Return [x, y] of the center of cell containing provided text 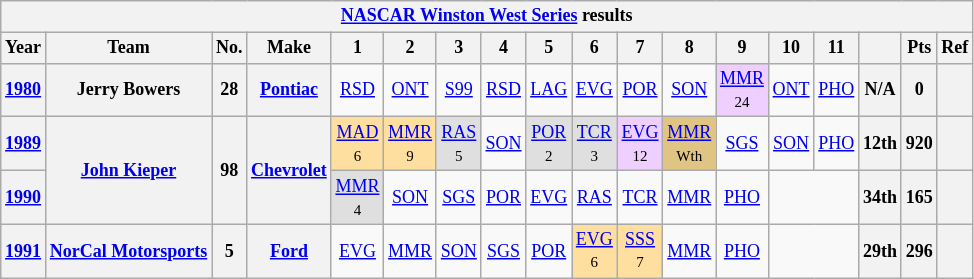
9 [742, 48]
NorCal Motorsports [128, 251]
2 [410, 48]
6 [595, 48]
3 [458, 48]
MMR9 [410, 144]
296 [919, 251]
MAD6 [358, 144]
29th [880, 251]
11 [836, 48]
8 [690, 48]
1990 [24, 197]
MMR24 [742, 90]
N/A [880, 90]
MMRWth [690, 144]
John Kieper [128, 170]
TCR [640, 197]
Make [289, 48]
TCR3 [595, 144]
EVG6 [595, 251]
0 [919, 90]
MMR4 [358, 197]
Pts [919, 48]
Chevrolet [289, 170]
Pontiac [289, 90]
No. [230, 48]
RAS [595, 197]
28 [230, 90]
12th [880, 144]
165 [919, 197]
7 [640, 48]
Ford [289, 251]
Team [128, 48]
920 [919, 144]
Ref [955, 48]
4 [504, 48]
POR2 [549, 144]
S99 [458, 90]
10 [791, 48]
LAG [549, 90]
1 [358, 48]
Jerry Bowers [128, 90]
EVG12 [640, 144]
RAS5 [458, 144]
1991 [24, 251]
NASCAR Winston West Series results [487, 16]
SSS7 [640, 251]
98 [230, 170]
1989 [24, 144]
Year [24, 48]
1980 [24, 90]
34th [880, 197]
